Locate the cell with the specified text and output its (x, y) center coordinate. 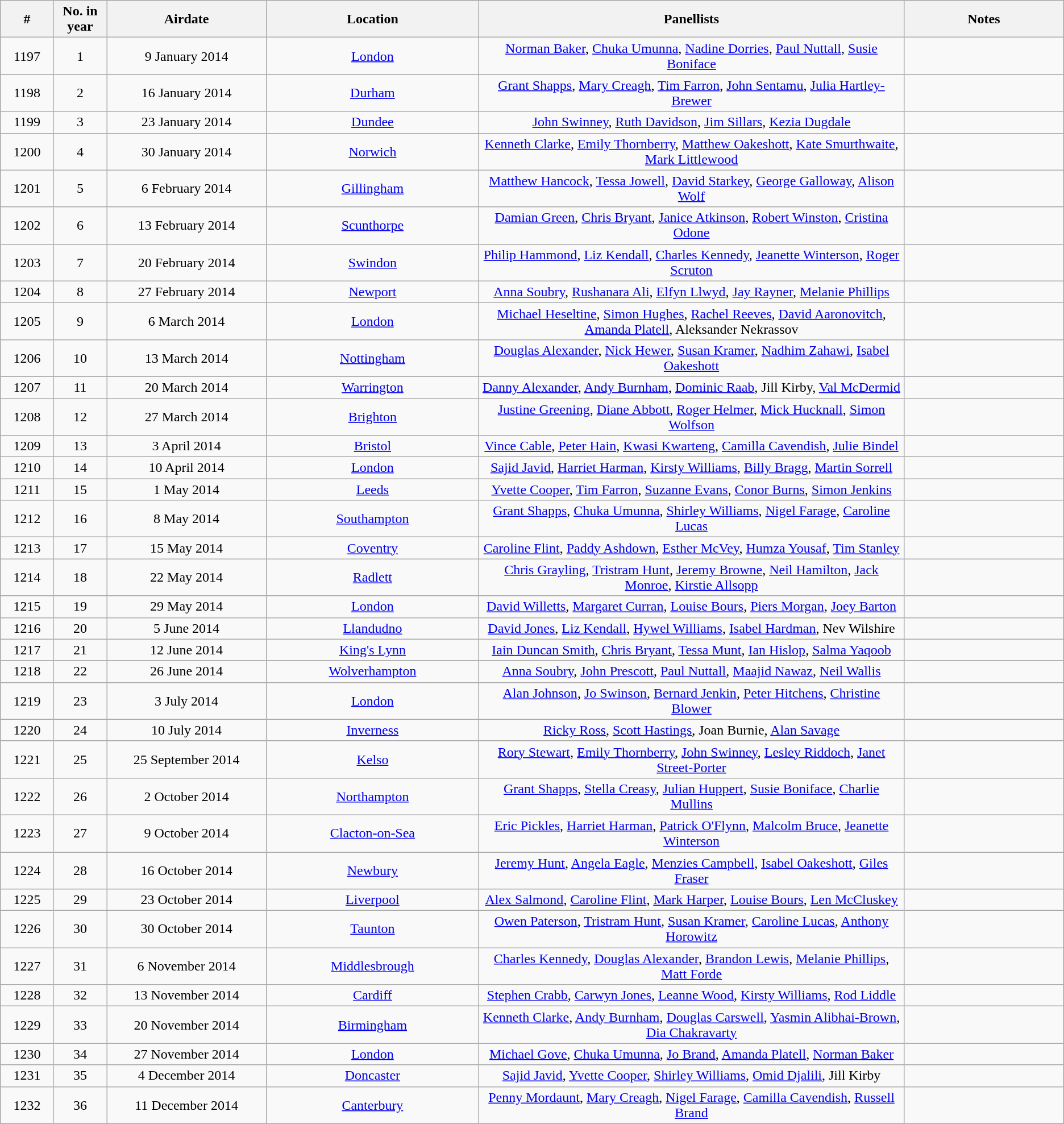
Southampton (372, 519)
1209 (27, 446)
36 (80, 1105)
Rory Stewart, Emily Thornberry, John Swinney, Lesley Riddoch, Janet Street-Porter (691, 760)
1 (80, 56)
Anna Soubry, Rushanara Ali, Elfyn Llwyd, Jay Rayner, Melanie Phillips (691, 292)
30 (80, 929)
Danny Alexander, Andy Burnham, Dominic Raab, Jill Kirby, Val McDermid (691, 387)
Sajid Javid, Yvette Cooper, Shirley Williams, Omid Djalili, Jill Kirby (691, 1076)
17 (80, 548)
1198 (27, 93)
Scunthorpe (372, 225)
Middlesbrough (372, 967)
Location (372, 19)
1201 (27, 189)
27 (80, 833)
16 (80, 519)
9 October 2014 (186, 833)
No. in year (80, 19)
Swindon (372, 263)
1218 (27, 671)
2 October 2014 (186, 796)
Norwich (372, 151)
25 September 2014 (186, 760)
16 January 2014 (186, 93)
10 April 2014 (186, 468)
Kenneth Clarke, Andy Burnham, Douglas Carswell, Yasmin Alibhai-Brown, Dia Chakravarty (691, 1025)
1224 (27, 870)
8 (80, 292)
John Swinney, Ruth Davidson, Jim Sillars, Kezia Dugdale (691, 122)
1214 (27, 578)
22 May 2014 (186, 578)
Bristol (372, 446)
David Willetts, Margaret Curran, Louise Bours, Piers Morgan, Joey Barton (691, 607)
Llandudno (372, 628)
Justine Greening, Diane Abbott, Roger Helmer, Mick Hucknall, Simon Wolfson (691, 416)
23 (80, 700)
29 May 2014 (186, 607)
Kenneth Clarke, Emily Thornberry, Matthew Oakeshott, Kate Smurthwaite, Mark Littlewood (691, 151)
Jeremy Hunt, Angela Eagle, Menzies Campbell, Isabel Oakeshott, Giles Fraser (691, 870)
29 (80, 900)
15 May 2014 (186, 548)
6 November 2014 (186, 967)
34 (80, 1054)
23 January 2014 (186, 122)
David Jones, Liz Kendall, Hywel Williams, Isabel Hardman, Nev Wilshire (691, 628)
1221 (27, 760)
26 June 2014 (186, 671)
Philip Hammond, Liz Kendall, Charles Kennedy, Jeanette Winterson, Roger Scruton (691, 263)
1206 (27, 358)
1217 (27, 650)
Michael Gove, Chuka Umunna, Jo Brand, Amanda Platell, Norman Baker (691, 1054)
1229 (27, 1025)
Panellists (691, 19)
Inverness (372, 730)
14 (80, 468)
13 November 2014 (186, 996)
1211 (27, 490)
1222 (27, 796)
27 November 2014 (186, 1054)
5 (80, 189)
1208 (27, 416)
1220 (27, 730)
King's Lynn (372, 650)
Charles Kennedy, Douglas Alexander, Brandon Lewis, Melanie Phillips, Matt Forde (691, 967)
1197 (27, 56)
Birmingham (372, 1025)
23 October 2014 (186, 900)
30 January 2014 (186, 151)
10 July 2014 (186, 730)
1223 (27, 833)
6 February 2014 (186, 189)
Newbury (372, 870)
1225 (27, 900)
12 (80, 416)
10 (80, 358)
Caroline Flint, Paddy Ashdown, Esther McVey, Humza Yousaf, Tim Stanley (691, 548)
Owen Paterson, Tristram Hunt, Susan Kramer, Caroline Lucas, Anthony Horowitz (691, 929)
1219 (27, 700)
1207 (27, 387)
4 (80, 151)
1232 (27, 1105)
Brighton (372, 416)
5 June 2014 (186, 628)
1202 (27, 225)
1204 (27, 292)
28 (80, 870)
Grant Shapps, Mary Creagh, Tim Farron, John Sentamu, Julia Hartley-Brewer (691, 93)
11 December 2014 (186, 1105)
20 (80, 628)
1199 (27, 122)
9 (80, 321)
21 (80, 650)
Douglas Alexander, Nick Hewer, Susan Kramer, Nadhim Zahawi, Isabel Oakeshott (691, 358)
3 April 2014 (186, 446)
22 (80, 671)
Leeds (372, 490)
Canterbury (372, 1105)
Chris Grayling, Tristram Hunt, Jeremy Browne, Neil Hamilton, Jack Monroe, Kirstie Allsopp (691, 578)
Taunton (372, 929)
2 (80, 93)
15 (80, 490)
13 March 2014 (186, 358)
Coventry (372, 548)
20 February 2014 (186, 263)
3 (80, 122)
Grant Shapps, Chuka Umunna, Shirley Williams, Nigel Farage, Caroline Lucas (691, 519)
12 June 2014 (186, 650)
1226 (27, 929)
33 (80, 1025)
Dundee (372, 122)
Sajid Javid, Harriet Harman, Kirsty Williams, Billy Bragg, Martin Sorrell (691, 468)
1210 (27, 468)
Gillingham (372, 189)
Michael Heseltine, Simon Hughes, Rachel Reeves, David Aaronovitch, Amanda Platell, Aleksander Nekrassov (691, 321)
16 October 2014 (186, 870)
19 (80, 607)
Vince Cable, Peter Hain, Kwasi Kwarteng, Camilla Cavendish, Julie Bindel (691, 446)
8 May 2014 (186, 519)
27 February 2014 (186, 292)
Doncaster (372, 1076)
Kelso (372, 760)
1205 (27, 321)
Northampton (372, 796)
1231 (27, 1076)
Yvette Cooper, Tim Farron, Suzanne Evans, Conor Burns, Simon Jenkins (691, 490)
6 March 2014 (186, 321)
35 (80, 1076)
31 (80, 967)
1 May 2014 (186, 490)
Eric Pickles, Harriet Harman, Patrick O'Flynn, Malcolm Bruce, Jeanette Winterson (691, 833)
26 (80, 796)
1230 (27, 1054)
# (27, 19)
Cardiff (372, 996)
Alan Johnson, Jo Swinson, Bernard Jenkin, Peter Hitchens, Christine Blower (691, 700)
Radlett (372, 578)
Liverpool (372, 900)
Wolverhampton (372, 671)
9 January 2014 (186, 56)
4 December 2014 (186, 1076)
25 (80, 760)
Anna Soubry, John Prescott, Paul Nuttall, Maajid Nawaz, Neil Wallis (691, 671)
1227 (27, 967)
Ricky Ross, Scott Hastings, Joan Burnie, Alan Savage (691, 730)
13 February 2014 (186, 225)
Norman Baker, Chuka Umunna, Nadine Dorries, Paul Nuttall, Susie Boniface (691, 56)
Warrington (372, 387)
Clacton-on-Sea (372, 833)
Grant Shapps, Stella Creasy, Julian Huppert, Susie Boniface, Charlie Mullins (691, 796)
1200 (27, 151)
Nottingham (372, 358)
Newport (372, 292)
1203 (27, 263)
Penny Mordaunt, Mary Creagh, Nigel Farage, Camilla Cavendish, Russell Brand (691, 1105)
6 (80, 225)
20 March 2014 (186, 387)
Airdate (186, 19)
1212 (27, 519)
Stephen Crabb, Carwyn Jones, Leanne Wood, Kirsty Williams, Rod Liddle (691, 996)
Damian Green, Chris Bryant, Janice Atkinson, Robert Winston, Cristina Odone (691, 225)
20 November 2014 (186, 1025)
13 (80, 446)
Alex Salmond, Caroline Flint, Mark Harper, Louise Bours, Len McCluskey (691, 900)
32 (80, 996)
1216 (27, 628)
18 (80, 578)
Notes (984, 19)
Durham (372, 93)
1213 (27, 548)
Iain Duncan Smith, Chris Bryant, Tessa Munt, Ian Hislop, Salma Yaqoob (691, 650)
24 (80, 730)
30 October 2014 (186, 929)
11 (80, 387)
27 March 2014 (186, 416)
1228 (27, 996)
1215 (27, 607)
3 July 2014 (186, 700)
7 (80, 263)
Matthew Hancock, Tessa Jowell, David Starkey, George Galloway, Alison Wolf (691, 189)
